Capture the cell that displays the provided text and extract its [X, Y] central coordinate. 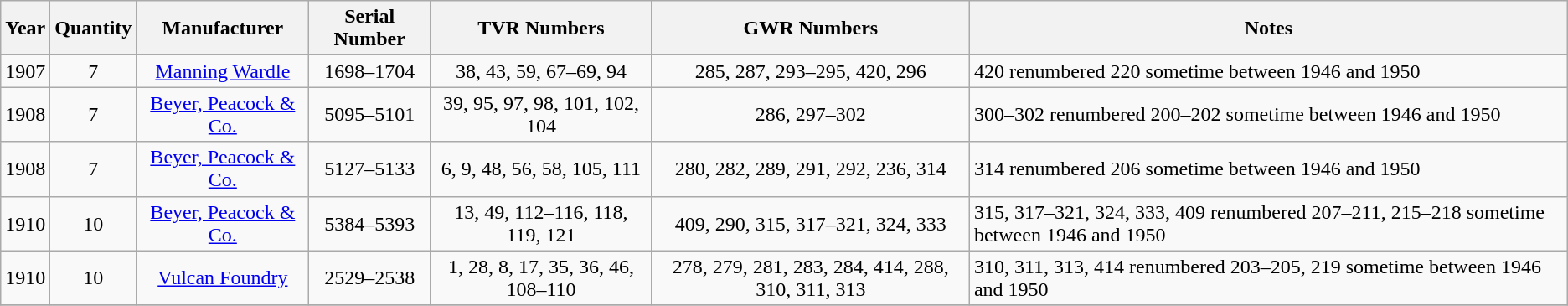
GWR Numbers [811, 29]
300–302 renumbered 200–202 sometime between 1946 and 1950 [1268, 114]
5384–5393 [370, 223]
Manning Wardle [223, 71]
Notes [1268, 29]
Manufacturer [223, 29]
280, 282, 289, 291, 292, 236, 314 [811, 169]
Serial Number [370, 29]
310, 311, 313, 414 renumbered 203–205, 219 sometime between 1946 and 1950 [1268, 278]
Year [25, 29]
39, 95, 97, 98, 101, 102, 104 [541, 114]
38, 43, 59, 67–69, 94 [541, 71]
Quantity [94, 29]
5127–5133 [370, 169]
6, 9, 48, 56, 58, 105, 111 [541, 169]
13, 49, 112–116, 118, 119, 121 [541, 223]
286, 297–302 [811, 114]
409, 290, 315, 317–321, 324, 333 [811, 223]
Vulcan Foundry [223, 278]
420 renumbered 220 sometime between 1946 and 1950 [1268, 71]
285, 287, 293–295, 420, 296 [811, 71]
2529–2538 [370, 278]
5095–5101 [370, 114]
315, 317–321, 324, 333, 409 renumbered 207–211, 215–218 sometime between 1946 and 1950 [1268, 223]
278, 279, 281, 283, 284, 414, 288, 310, 311, 313 [811, 278]
314 renumbered 206 sometime between 1946 and 1950 [1268, 169]
TVR Numbers [541, 29]
1, 28, 8, 17, 35, 36, 46, 108–110 [541, 278]
1907 [25, 71]
1698–1704 [370, 71]
